Detect which cell encompasses the target text, then output its (x, y) center coordinate. 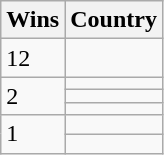
12 (33, 58)
2 (33, 96)
Wins (33, 20)
Country (114, 20)
1 (33, 134)
